Detect which cell encompasses the target text, then output its (X, Y) center coordinate. 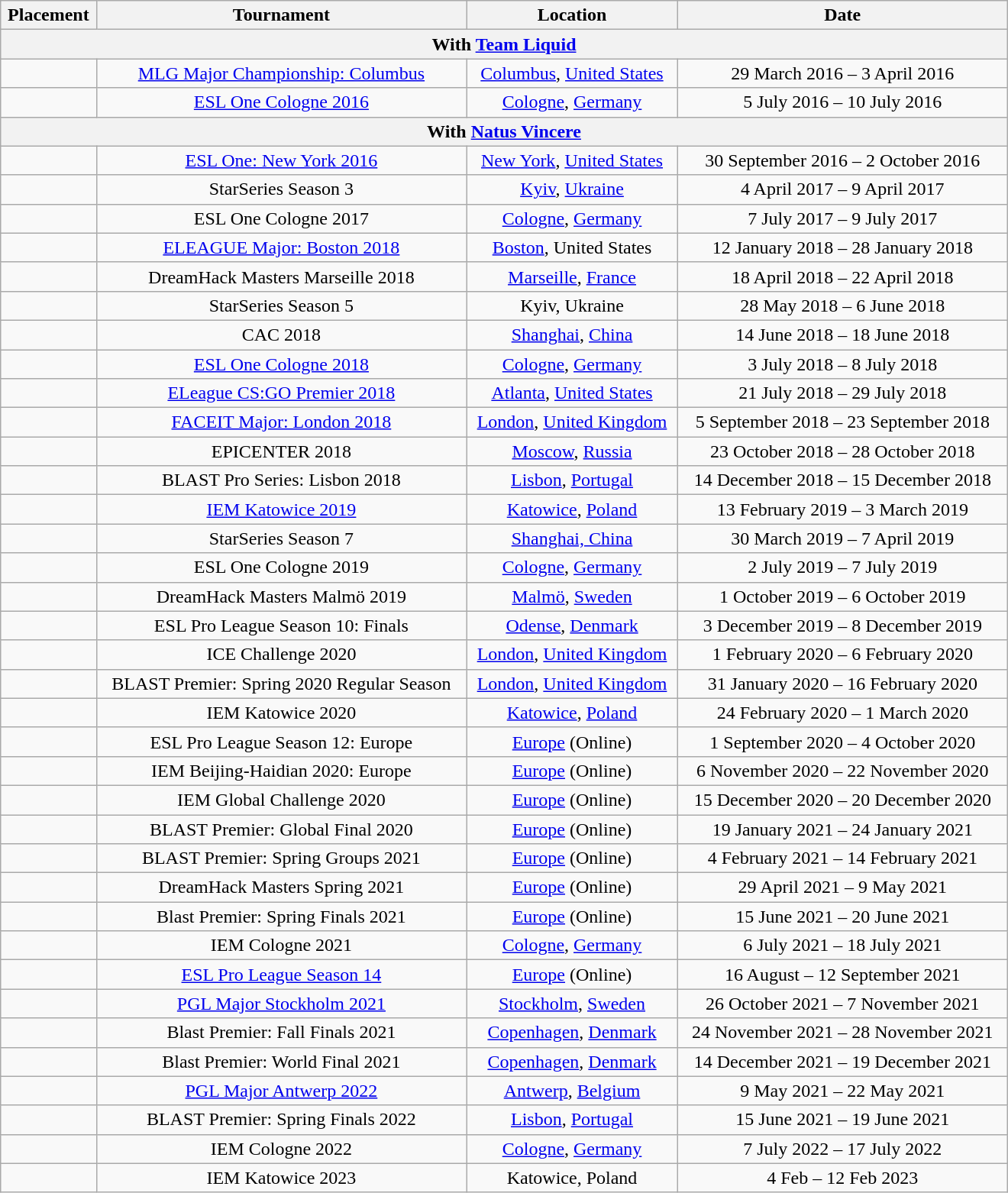
18 April 2018 – 22 April 2018 (842, 276)
31 January 2020 – 16 February 2020 (842, 684)
1 February 2020 – 6 February 2020 (842, 655)
Tournament (281, 15)
30 March 2019 – 7 April 2019 (842, 538)
23 October 2018 – 28 October 2018 (842, 451)
Date (842, 15)
IEM Cologne 2021 (281, 946)
4 April 2017 – 9 April 2017 (842, 189)
With Natus Vincere (504, 131)
PGL Major Stockholm 2021 (281, 1004)
24 February 2020 – 1 March 2020 (842, 713)
ESL Pro League Season 14 (281, 975)
30 September 2016 – 2 October 2016 (842, 160)
6 November 2020 – 22 November 2020 (842, 771)
StarSeries Season 7 (281, 538)
ESL Pro League Season 12: Europe (281, 742)
Blast Premier: World Final 2021 (281, 1062)
5 July 2016 – 10 July 2016 (842, 102)
FACEIT Major: London 2018 (281, 422)
5 September 2018 – 23 September 2018 (842, 422)
With Team Liquid (504, 44)
BLAST Premier: Spring Finals 2022 (281, 1120)
ESL One Cologne 2017 (281, 218)
14 December 2018 – 15 December 2018 (842, 480)
ESL One Cologne 2018 (281, 364)
4 February 2021 – 14 February 2021 (842, 858)
1 October 2019 – 6 October 2019 (842, 596)
Boston, United States (573, 247)
ESL Pro League Season 10: Finals (281, 626)
14 June 2018 – 18 June 2018 (842, 335)
29 March 2016 – 3 April 2016 (842, 73)
4 Feb – 12 Feb 2023 (842, 1178)
IEM Global Challenge 2020 (281, 800)
Malmö, Sweden (573, 596)
CAC 2018 (281, 335)
BLAST Pro Series: Lisbon 2018 (281, 480)
IEM Katowice 2020 (281, 713)
MLG Major Championship: Columbus (281, 73)
12 January 2018 – 28 January 2018 (842, 247)
StarSeries Season 5 (281, 306)
3 July 2018 – 8 July 2018 (842, 364)
7 July 2022 – 17 July 2022 (842, 1149)
Marseille, France (573, 276)
BLAST Premier: Global Final 2020 (281, 829)
StarSeries Season 3 (281, 189)
ESL One Cologne 2016 (281, 102)
IEM Katowice 2023 (281, 1178)
DreamHack Masters Malmö 2019 (281, 596)
ESL One: New York 2016 (281, 160)
ELeague CS:GO Premier 2018 (281, 393)
Odense, Denmark (573, 626)
28 May 2018 – 6 June 2018 (842, 306)
New York, United States (573, 160)
19 January 2021 – 24 January 2021 (842, 829)
Blast Premier: Fall Finals 2021 (281, 1033)
Moscow, Russia (573, 451)
1 September 2020 – 4 October 2020 (842, 742)
IEM Beijing-Haidian 2020: Europe (281, 771)
3 December 2019 – 8 December 2019 (842, 626)
Blast Premier: Spring Finals 2021 (281, 917)
Location (573, 15)
21 July 2018 – 29 July 2018 (842, 393)
EPICENTER 2018 (281, 451)
Antwerp, Belgium (573, 1091)
PGL Major Antwerp 2022 (281, 1091)
16 August – 12 September 2021 (842, 975)
IEM Katowice 2019 (281, 509)
IEM Cologne 2022 (281, 1149)
13 February 2019 – 3 March 2019 (842, 509)
2 July 2019 – 7 July 2019 (842, 567)
15 December 2020 – 20 December 2020 (842, 800)
14 December 2021 – 19 December 2021 (842, 1062)
Placement (49, 15)
ELEAGUE Major: Boston 2018 (281, 247)
Columbus, United States (573, 73)
BLAST Premier: Spring 2020 Regular Season (281, 684)
ICE Challenge 2020 (281, 655)
Atlanta, United States (573, 393)
6 July 2021 – 18 July 2021 (842, 946)
15 June 2021 – 19 June 2021 (842, 1120)
7 July 2017 – 9 July 2017 (842, 218)
26 October 2021 – 7 November 2021 (842, 1004)
BLAST Premier: Spring Groups 2021 (281, 858)
15 June 2021 – 20 June 2021 (842, 917)
24 November 2021 – 28 November 2021 (842, 1033)
ESL One Cologne 2019 (281, 567)
29 April 2021 – 9 May 2021 (842, 887)
Stockholm, Sweden (573, 1004)
9 May 2021 – 22 May 2021 (842, 1091)
DreamHack Masters Spring 2021 (281, 887)
DreamHack Masters Marseille 2018 (281, 276)
